Return the (x, y) coordinate for the center point of the cell that contains the specified text.  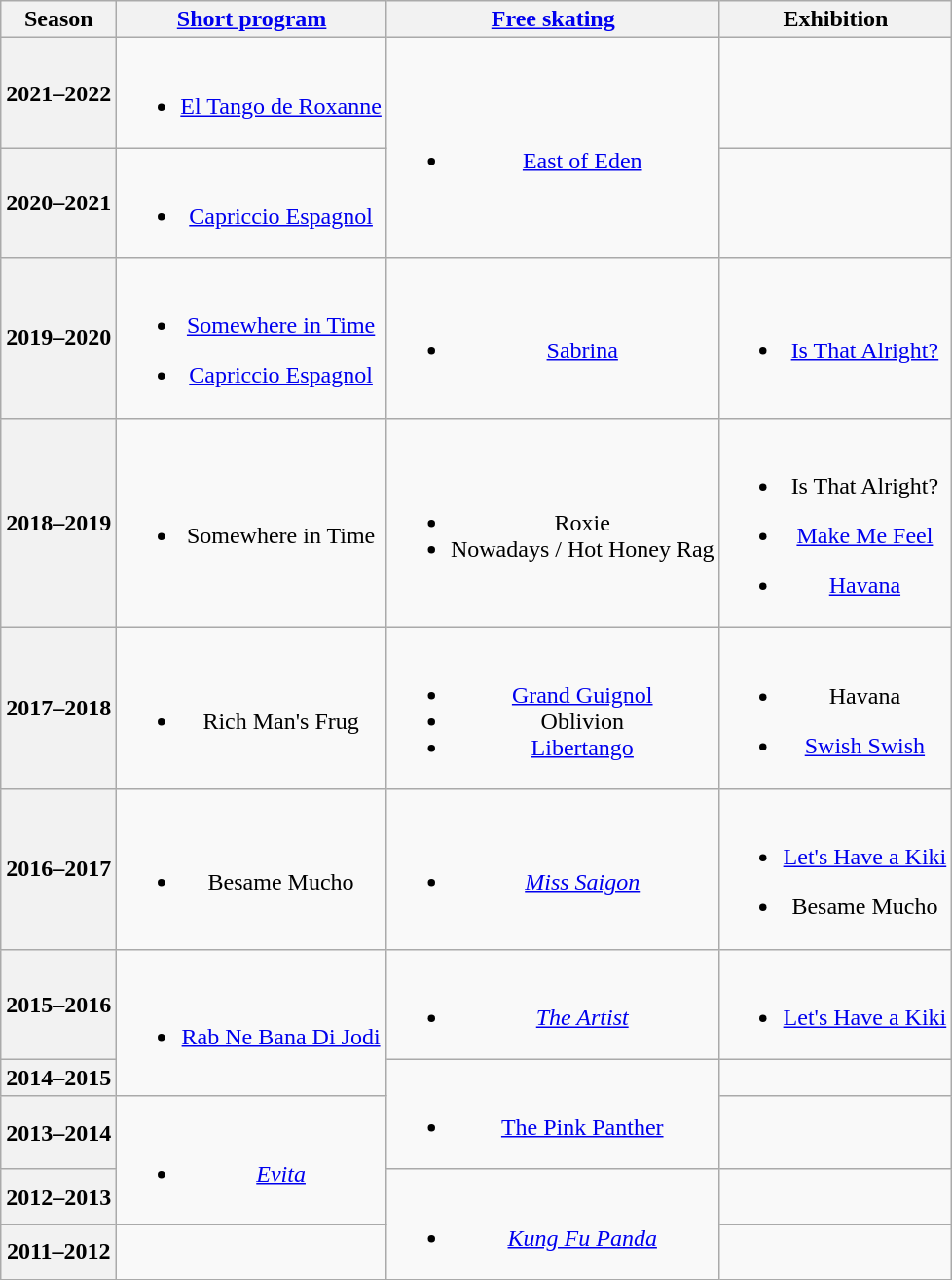
Grand Guignol OblivionLibertango (553, 709)
Exhibition (835, 19)
2017–2018 (58, 709)
Somewhere in Time Capriccio Espagnol (252, 338)
Let's Have a Kiki (835, 1005)
Season (58, 19)
2020–2021 (58, 202)
Rich Man's Frug (252, 709)
Let's Have a Kiki Besame Mucho (835, 869)
2014–2015 (58, 1078)
2015–2016 (58, 1005)
Roxie Nowadays / Hot Honey Rag (553, 522)
Capriccio Espagnol (252, 202)
The Artist (553, 1005)
2018–2019 (58, 522)
2011–2012 (58, 1252)
2021–2022 (58, 93)
2019–2020 (58, 338)
Kung Fu Panda (553, 1225)
Short program (252, 19)
The Pink Panther (553, 1114)
Is That Alright? (835, 338)
Havana Swish Swish (835, 709)
Rab Ne Bana Di Jodi (252, 1022)
Evita (252, 1160)
Is That Alright? Make Me Feel Havana (835, 522)
Free skating (553, 19)
Besame Mucho (252, 869)
Somewhere in Time (252, 522)
Sabrina (553, 338)
2012–2013 (58, 1197)
East of Eden (553, 148)
2013–2014 (58, 1133)
Miss Saigon (553, 869)
El Tango de Roxanne (252, 93)
2016–2017 (58, 869)
